Provide the (X, Y) coordinate of the cell's center where the given text is located.  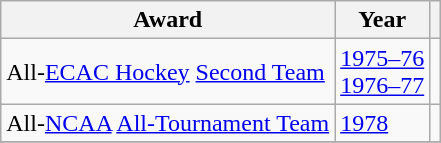
All-NCAA All-Tournament Team (168, 123)
Award (168, 20)
1978 (382, 123)
Year (382, 20)
All-ECAC Hockey Second Team (168, 72)
1975–761976–77 (382, 72)
